Scan for the cell matching the given text and deliver its [X, Y] coordinate at center. 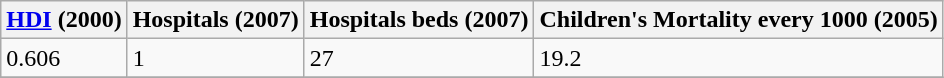
Hospitals beds (2007) [419, 20]
27 [419, 58]
HDI (2000) [64, 20]
Children's Mortality every 1000 (2005) [738, 20]
19.2 [738, 58]
0.606 [64, 58]
1 [216, 58]
Hospitals (2007) [216, 20]
